Search for the cell housing the specified text and yield its [X, Y] center coordinate. 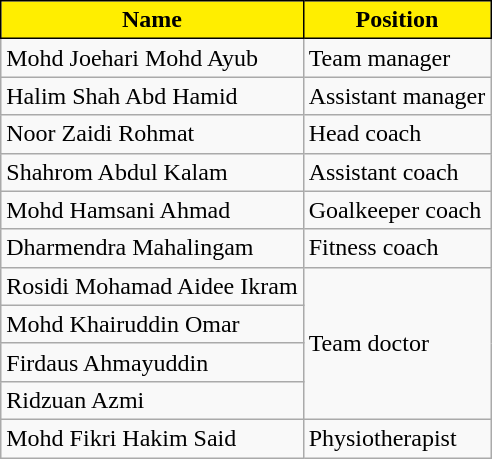
Assistant manager [397, 96]
Mohd Joehari Mohd Ayub [152, 58]
Mohd Khairuddin Omar [152, 324]
Fitness coach [397, 248]
Position [397, 20]
Rosidi Mohamad Aidee Ikram [152, 286]
Team manager [397, 58]
Goalkeeper coach [397, 210]
Firdaus Ahmayuddin [152, 362]
Halim Shah Abd Hamid [152, 96]
Assistant coach [397, 172]
Mohd Fikri Hakim Said [152, 438]
Physiotherapist [397, 438]
Dharmendra Mahalingam [152, 248]
Name [152, 20]
Team doctor [397, 343]
Shahrom Abdul Kalam [152, 172]
Head coach [397, 134]
Noor Zaidi Rohmat [152, 134]
Ridzuan Azmi [152, 400]
Mohd Hamsani Ahmad [152, 210]
